Pinpoint the cell where the given text exists, returning its (x, y) midpoint coordinate. 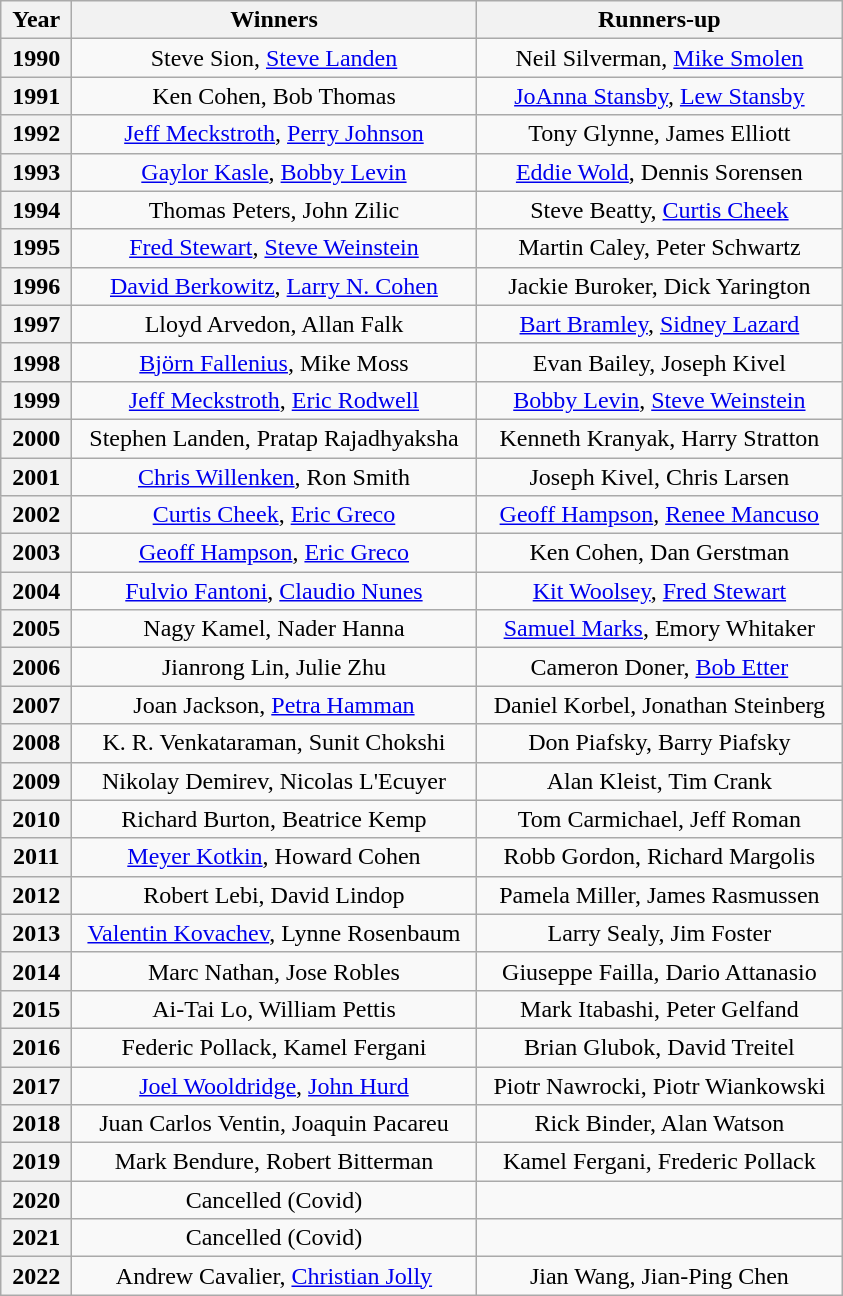
Pamela Miller, James Rasmussen (660, 895)
Gaylor Kasle, Bobby Levin (274, 172)
Rick Binder, Alan Watson (660, 1124)
Fred Stewart, Steve Weinstein (274, 248)
Nikolay Demirev, Nicolas L'Ecuyer (274, 781)
2010 (36, 819)
2000 (36, 438)
2019 (36, 1162)
2013 (36, 933)
2014 (36, 971)
1999 (36, 400)
Steve Beatty, Curtis Cheek (660, 210)
2012 (36, 895)
Curtis Cheek, Eric Greco (274, 515)
Chris Willenken, Ron Smith (274, 477)
2003 (36, 553)
2017 (36, 1085)
1998 (36, 362)
Bart Bramley, Sidney Lazard (660, 324)
Fulvio Fantoni, Claudio Nunes (274, 591)
2020 (36, 1200)
Bobby Levin, Steve Weinstein (660, 400)
Eddie Wold, Dennis Sorensen (660, 172)
Ai-Tai Lo, William Pettis (274, 1009)
Andrew Cavalier, Christian Jolly (274, 1276)
Don Piafsky, Barry Piafsky (660, 743)
Nagy Kamel, Nader Hanna (274, 629)
1992 (36, 134)
Federic Pollack, Kamel Fergani (274, 1047)
Juan Carlos Ventin, Joaquin Pacareu (274, 1124)
Runners-up (660, 20)
Thomas Peters, John Zilic (274, 210)
Steve Sion, Steve Landen (274, 58)
Geoff Hampson, Eric Greco (274, 553)
Piotr Nawrocki, Piotr Wiankowski (660, 1085)
Marc Nathan, Jose Robles (274, 971)
1995 (36, 248)
Jackie Buroker, Dick Yarington (660, 286)
Larry Sealy, Jim Foster (660, 933)
Robb Gordon, Richard Margolis (660, 857)
Brian Glubok, David Treitel (660, 1047)
2018 (36, 1124)
JoAnna Stansby, Lew Stansby (660, 96)
1996 (36, 286)
Joseph Kivel, Chris Larsen (660, 477)
Richard Burton, Beatrice Kemp (274, 819)
Martin Caley, Peter Schwartz (660, 248)
Neil Silverman, Mike Smolen (660, 58)
Daniel Korbel, Jonathan Steinberg (660, 705)
Mark Bendure, Robert Bitterman (274, 1162)
Giuseppe Failla, Dario Attanasio (660, 971)
Björn Fallenius, Mike Moss (274, 362)
Valentin Kovachev, Lynne Rosenbaum (274, 933)
Stephen Landen, Pratap Rajadhyaksha (274, 438)
Tony Glynne, James Elliott (660, 134)
Jianrong Lin, Julie Zhu (274, 667)
Joan Jackson, Petra Hamman (274, 705)
Lloyd Arvedon, Allan Falk (274, 324)
Jian Wang, Jian-Ping Chen (660, 1276)
2022 (36, 1276)
2001 (36, 477)
Alan Kleist, Tim Crank (660, 781)
David Berkowitz, Larry N. Cohen (274, 286)
Tom Carmichael, Jeff Roman (660, 819)
Jeff Meckstroth, Eric Rodwell (274, 400)
2002 (36, 515)
1993 (36, 172)
Ken Cohen, Dan Gerstman (660, 553)
2008 (36, 743)
2015 (36, 1009)
1991 (36, 96)
2005 (36, 629)
2006 (36, 667)
K. R. Venkataraman, Sunit Chokshi (274, 743)
Joel Wooldridge, John Hurd (274, 1085)
Kamel Fergani, Frederic Pollack (660, 1162)
Samuel Marks, Emory Whitaker (660, 629)
2007 (36, 705)
Robert Lebi, David Lindop (274, 895)
Mark Itabashi, Peter Gelfand (660, 1009)
2016 (36, 1047)
1994 (36, 210)
Ken Cohen, Bob Thomas (274, 96)
Kit Woolsey, Fred Stewart (660, 591)
2009 (36, 781)
Kenneth Kranyak, Harry Stratton (660, 438)
Jeff Meckstroth, Perry Johnson (274, 134)
2004 (36, 591)
1990 (36, 58)
Winners (274, 20)
Cameron Doner, Bob Etter (660, 667)
Meyer Kotkin, Howard Cohen (274, 857)
2011 (36, 857)
Evan Bailey, Joseph Kivel (660, 362)
Geoff Hampson, Renee Mancuso (660, 515)
2021 (36, 1238)
1997 (36, 324)
Year (36, 20)
